Extract the [X, Y] coordinate from the center of the cell holding the provided text.  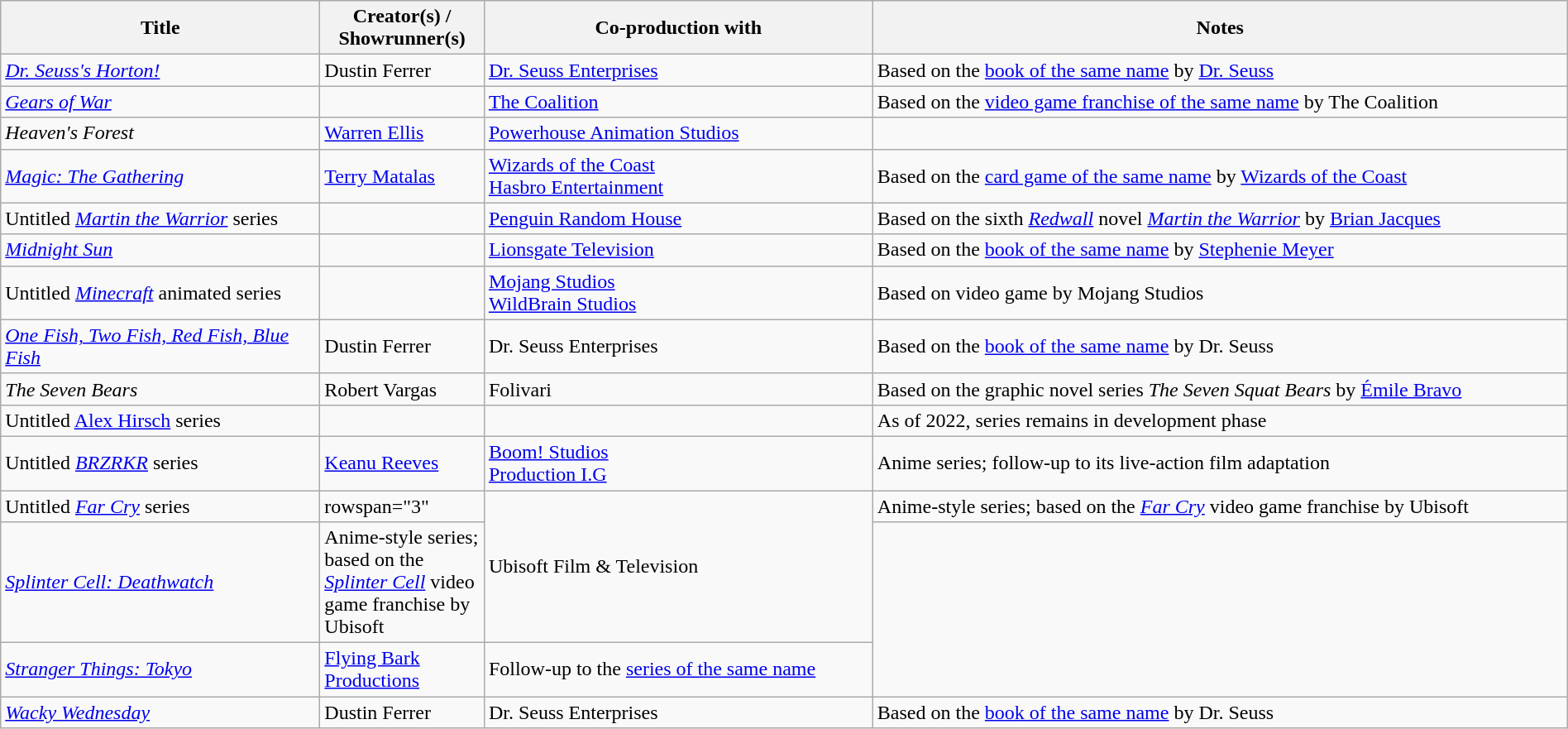
Midnight Sun [160, 250]
Anime-style series; based on the Splinter Cell video game franchise by Ubisoft [402, 583]
Mojang StudiosWildBrain Studios [678, 293]
Based on the graphic novel series The Seven Squat Bears by Émile Bravo [1220, 389]
Gears of War [160, 102]
Powerhouse Animation Studios [678, 133]
Creator(s) / Showrunner(s) [402, 28]
Splinter Cell: Deathwatch [160, 583]
Robert Vargas [402, 389]
Penguin Random House [678, 218]
Untitled Minecraft animated series [160, 293]
The Coalition [678, 102]
Untitled Far Cry series [160, 506]
Wacky Wednesday [160, 712]
Notes [1220, 28]
Untitled Alex Hirsch series [160, 420]
As of 2022, series remains in development phase [1220, 420]
Terry Matalas [402, 175]
Boom! StudiosProduction I.G [678, 463]
Lionsgate Television [678, 250]
Magic: The Gathering [160, 175]
Keanu Reeves [402, 463]
Wizards of the CoastHasbro Entertainment [678, 175]
Title [160, 28]
Folivari [678, 389]
Anime series; follow-up to its live-action film adaptation [1220, 463]
One Fish, Two Fish, Red Fish, Blue Fish [160, 346]
Flying Bark Productions [402, 670]
Warren Ellis [402, 133]
Follow-up to the series of the same name [678, 670]
Based on the card game of the same name by Wizards of the Coast [1220, 175]
The Seven Bears [160, 389]
Co-production with [678, 28]
Untitled BRZRKR series [160, 463]
Heaven's Forest [160, 133]
Based on video game by Mojang Studios [1220, 293]
Based on the sixth Redwall novel Martin the Warrior by Brian Jacques [1220, 218]
Anime-style series; based on the Far Cry video game franchise by Ubisoft [1220, 506]
Based on the book of the same name by Stephenie Meyer [1220, 250]
Based on the video game franchise of the same name by The Coalition [1220, 102]
Ubisoft Film & Television [678, 566]
Stranger Things: Tokyo [160, 670]
rowspan="3" [402, 506]
Dr. Seuss's Horton! [160, 70]
Untitled Martin the Warrior series [160, 218]
